Find where the given text appears and provide that cell's center as [x, y] coordinate. 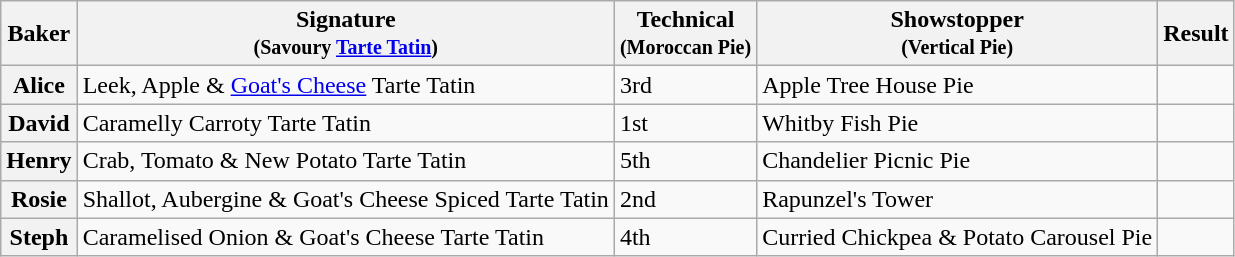
5th [685, 161]
Baker [39, 34]
Technical(Moroccan Pie) [685, 34]
Crab, Tomato & New Potato Tarte Tatin [346, 161]
Caramelised Onion & Goat's Cheese Tarte Tatin [346, 237]
Rosie [39, 199]
Result [1196, 34]
Chandelier Picnic Pie [958, 161]
Caramelly Carroty Tarte Tatin [346, 123]
Henry [39, 161]
3rd [685, 85]
Steph [39, 237]
Whitby Fish Pie [958, 123]
Rapunzel's Tower [958, 199]
4th [685, 237]
Showstopper(Vertical Pie) [958, 34]
Apple Tree House Pie [958, 85]
Leek, Apple & Goat's Cheese Tarte Tatin [346, 85]
1st [685, 123]
David [39, 123]
Shallot, Aubergine & Goat's Cheese Spiced Tarte Tatin [346, 199]
Signature(Savoury Tarte Tatin) [346, 34]
Curried Chickpea & Potato Carousel Pie [958, 237]
2nd [685, 199]
Alice [39, 85]
